Return the (x, y) coordinate for the center point of the cell that contains the specified text.  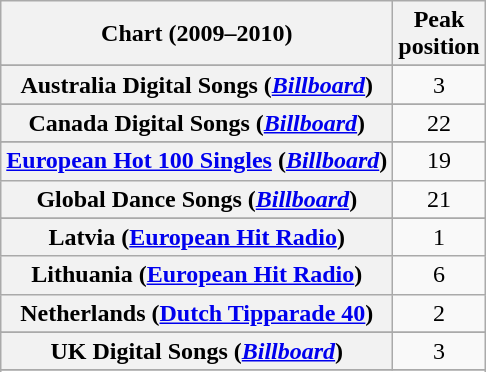
21 (439, 199)
19 (439, 161)
UK Digital Songs (Billboard) (197, 351)
1 (439, 237)
Global Dance Songs (Billboard) (197, 199)
Netherlands (Dutch Tipparade 40) (197, 313)
2 (439, 313)
Latvia (European Hit Radio) (197, 237)
Peakposition (439, 34)
6 (439, 275)
Canada Digital Songs (Billboard) (197, 123)
European Hot 100 Singles (Billboard) (197, 161)
Australia Digital Songs (Billboard) (197, 85)
Lithuania (European Hit Radio) (197, 275)
Chart (2009–2010) (197, 34)
22 (439, 123)
